Return [X, Y] of the center of cell containing provided text 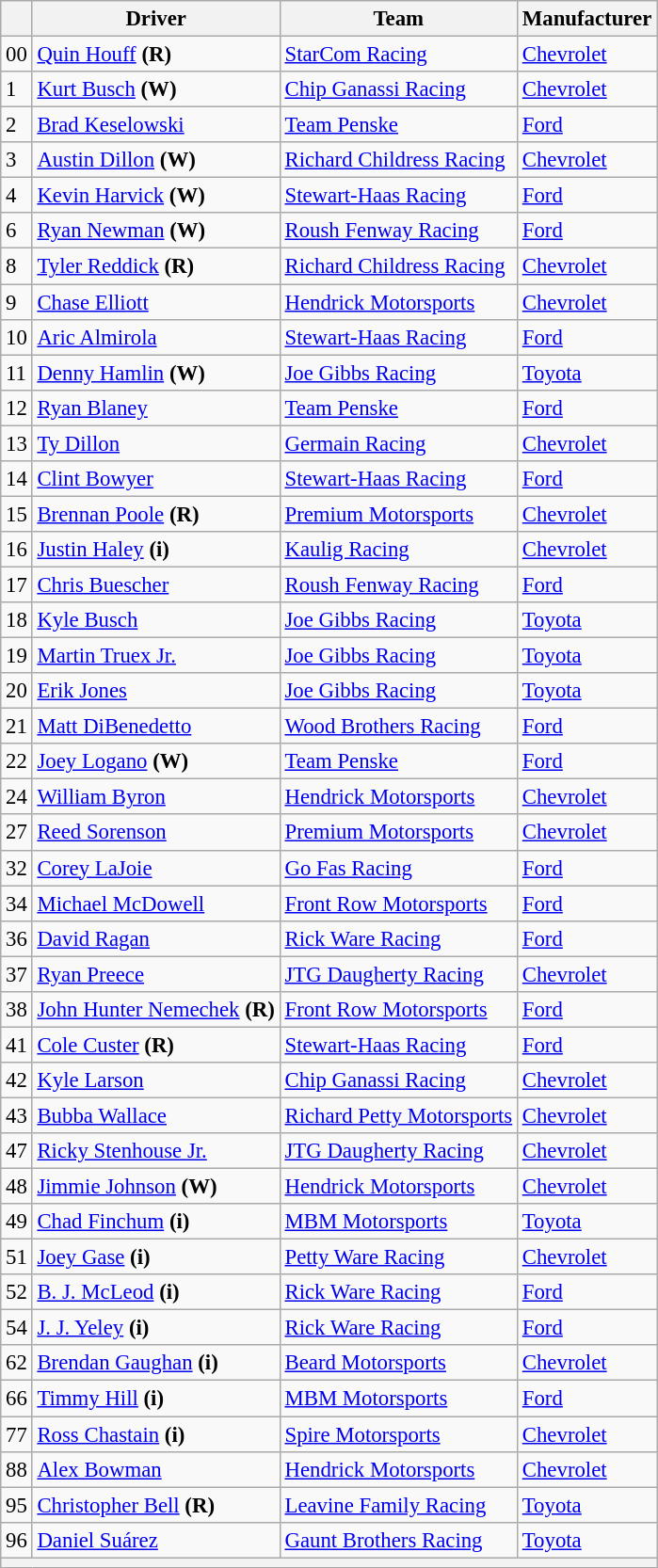
Ricky Stenhouse Jr. [156, 1151]
Go Fas Racing [398, 868]
00 [17, 55]
Richard Petty Motorsports [398, 1115]
52 [17, 1292]
Kyle Busch [156, 620]
27 [17, 833]
Brad Keselowski [156, 125]
Michael McDowell [156, 904]
15 [17, 514]
77 [17, 1434]
Chris Buescher [156, 584]
Ross Chastain (i) [156, 1434]
95 [17, 1505]
Ty Dillon [156, 443]
Brennan Poole (R) [156, 514]
Clint Bowyer [156, 479]
Jimmie Johnson (W) [156, 1187]
Timmy Hill (i) [156, 1399]
Wood Brothers Racing [398, 727]
41 [17, 1045]
John Hunter Nemechek (R) [156, 1010]
20 [17, 691]
Spire Motorsports [398, 1434]
Beard Motorsports [398, 1364]
Kyle Larson [156, 1080]
Leavine Family Racing [398, 1505]
48 [17, 1187]
Chase Elliott [156, 302]
Driver [156, 19]
Kevin Harvick (W) [156, 196]
Matt DiBenedetto [156, 727]
Gaunt Brothers Racing [398, 1540]
32 [17, 868]
Chad Finchum (i) [156, 1222]
43 [17, 1115]
Reed Sorenson [156, 833]
StarCom Racing [398, 55]
8 [17, 266]
96 [17, 1540]
Petty Ware Racing [398, 1257]
1 [17, 89]
Corey LaJoie [156, 868]
10 [17, 337]
Cole Custer (R) [156, 1045]
Christopher Bell (R) [156, 1505]
William Byron [156, 797]
88 [17, 1469]
Joey Logano (W) [156, 761]
54 [17, 1328]
24 [17, 797]
Joey Gase (i) [156, 1257]
Quin Houff (R) [156, 55]
Daniel Suárez [156, 1540]
14 [17, 479]
Kurt Busch (W) [156, 89]
Justin Haley (i) [156, 550]
Martin Truex Jr. [156, 656]
21 [17, 727]
42 [17, 1080]
6 [17, 231]
22 [17, 761]
Brendan Gaughan (i) [156, 1364]
B. J. McLeod (i) [156, 1292]
11 [17, 373]
Team [398, 19]
16 [17, 550]
2 [17, 125]
Germain Racing [398, 443]
Bubba Wallace [156, 1115]
Aric Almirola [156, 337]
3 [17, 160]
Austin Dillon (W) [156, 160]
66 [17, 1399]
12 [17, 408]
Manufacturer [586, 19]
51 [17, 1257]
38 [17, 1010]
37 [17, 974]
Denny Hamlin (W) [156, 373]
J. J. Yeley (i) [156, 1328]
18 [17, 620]
Tyler Reddick (R) [156, 266]
49 [17, 1222]
36 [17, 938]
19 [17, 656]
17 [17, 584]
62 [17, 1364]
9 [17, 302]
13 [17, 443]
47 [17, 1151]
Kaulig Racing [398, 550]
Alex Bowman [156, 1469]
Ryan Blaney [156, 408]
34 [17, 904]
4 [17, 196]
Ryan Preece [156, 974]
Ryan Newman (W) [156, 231]
David Ragan [156, 938]
Erik Jones [156, 691]
